For the text-containing cell, return its midpoint in [X, Y] coordinate format. 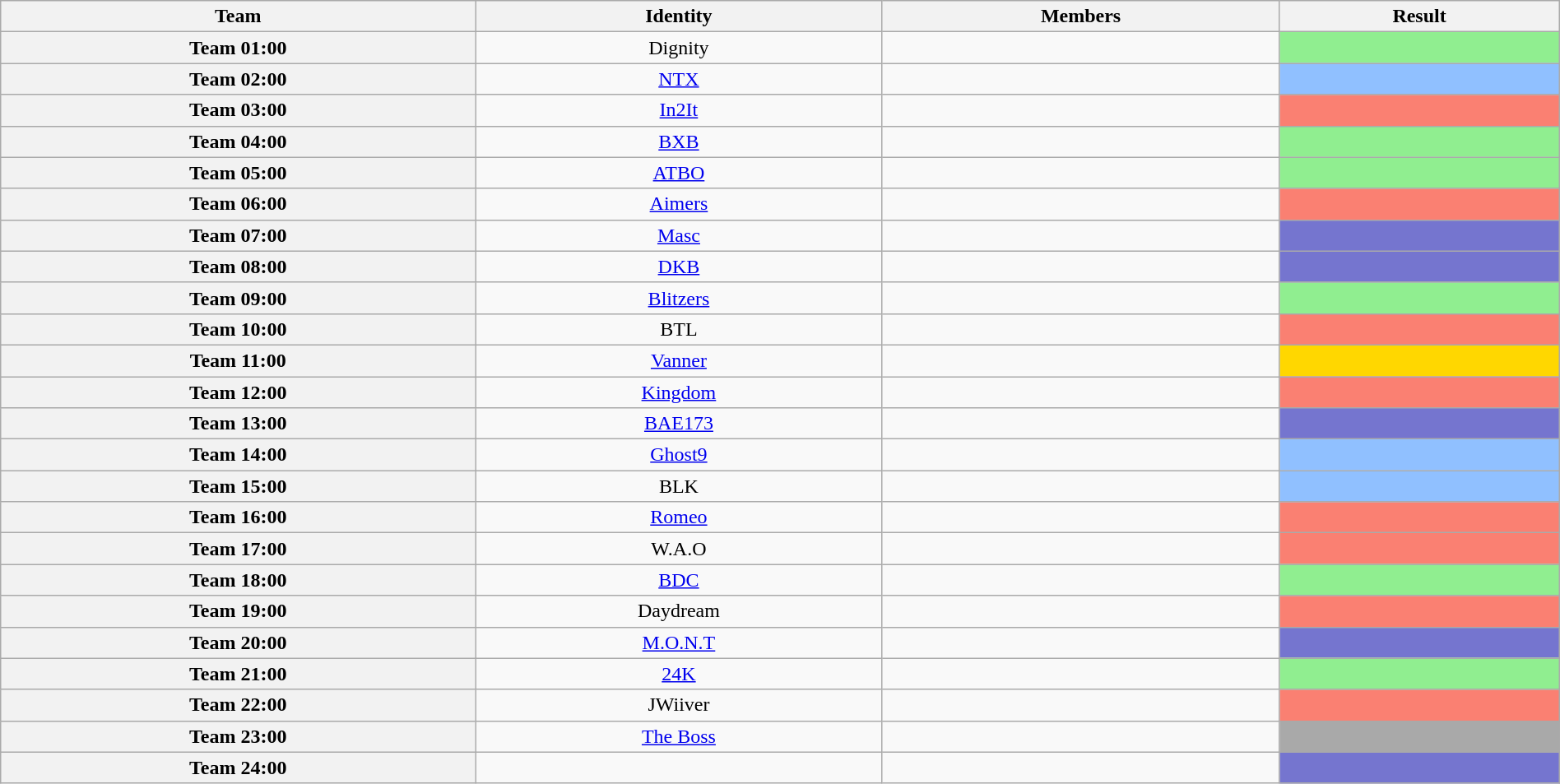
Team 03:00 [239, 110]
Team 02:00 [239, 79]
Team 17:00 [239, 549]
Team 06:00 [239, 204]
Team 18:00 [239, 580]
Team 12:00 [239, 392]
The Boss [680, 736]
Team 15:00 [239, 486]
Masc [680, 235]
Team 16:00 [239, 517]
ATBO [680, 173]
Team 24:00 [239, 768]
Team 14:00 [239, 455]
M.O.N.T [680, 643]
Team 20:00 [239, 643]
Team 08:00 [239, 267]
24K [680, 674]
W.A.O [680, 549]
Team [239, 16]
Identity [680, 16]
Ghost9 [680, 455]
Team 05:00 [239, 173]
Team 10:00 [239, 329]
BXB [680, 141]
Team 19:00 [239, 611]
Team 23:00 [239, 736]
Team 01:00 [239, 48]
Team 13:00 [239, 424]
BDC [680, 580]
Team 21:00 [239, 674]
Members [1081, 16]
Blitzers [680, 298]
Daydream [680, 611]
Team 09:00 [239, 298]
BTL [680, 329]
NTX [680, 79]
Team 07:00 [239, 235]
Vanner [680, 360]
Team 22:00 [239, 705]
JWiiver [680, 705]
In2It [680, 110]
BAE173 [680, 424]
Romeo [680, 517]
Team 11:00 [239, 360]
Aimers [680, 204]
BLK [680, 486]
Kingdom [680, 392]
Dignity [680, 48]
DKB [680, 267]
Team 04:00 [239, 141]
Result [1419, 16]
